Return (X, Y) of the center of cell containing provided text 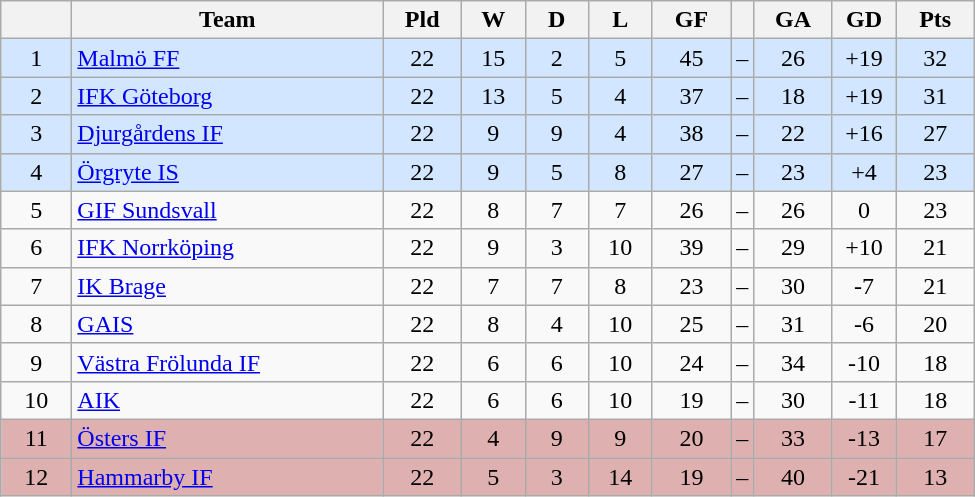
Östers IF (228, 438)
Västra Frölunda IF (228, 362)
-11 (864, 400)
17 (936, 438)
IK Brage (228, 286)
Team (228, 20)
AIK (228, 400)
+10 (864, 248)
1 (36, 58)
Pts (936, 20)
38 (692, 134)
-7 (864, 286)
IFK Göteborg (228, 96)
GF (692, 20)
37 (692, 96)
40 (794, 477)
15 (493, 58)
33 (794, 438)
D (557, 20)
Pld (422, 20)
W (493, 20)
11 (36, 438)
32 (936, 58)
GD (864, 20)
-13 (864, 438)
Malmö FF (228, 58)
Djurgårdens IF (228, 134)
-6 (864, 324)
14 (621, 477)
25 (692, 324)
GA (794, 20)
0 (864, 210)
12 (36, 477)
GAIS (228, 324)
29 (794, 248)
34 (794, 362)
Hammarby IF (228, 477)
39 (692, 248)
24 (692, 362)
-21 (864, 477)
+4 (864, 172)
GIF Sundsvall (228, 210)
IFK Norrköping (228, 248)
Örgryte IS (228, 172)
L (621, 20)
+16 (864, 134)
45 (692, 58)
-10 (864, 362)
